Detect which cell encompasses the target text, then output its [X, Y] center coordinate. 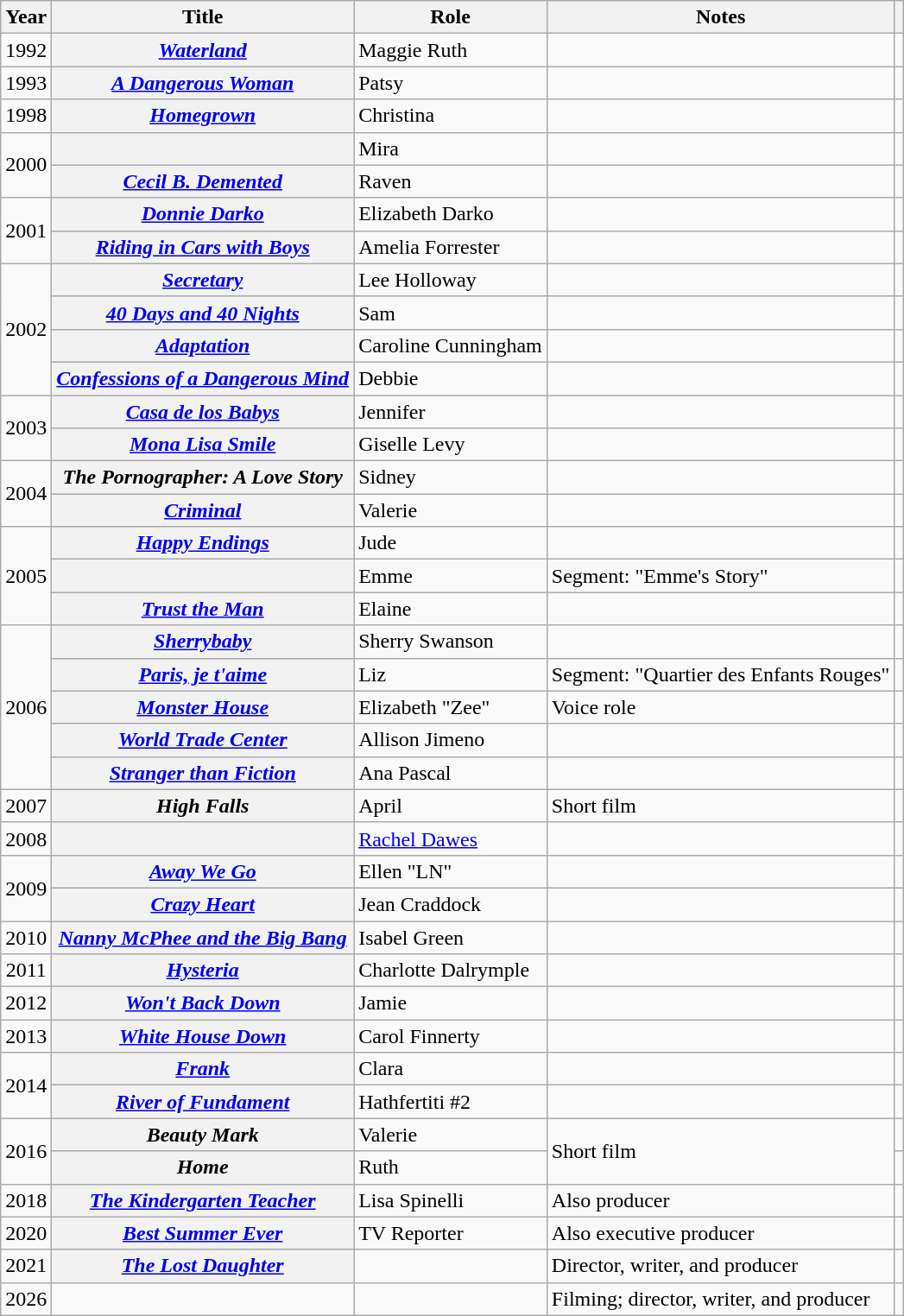
Debbie [451, 378]
Elaine [451, 609]
Elizabeth "Zee" [451, 707]
White House Down [203, 1036]
A Dangerous Woman [203, 83]
Stranger than Fiction [203, 773]
Rachel Dawes [451, 838]
2007 [26, 806]
Sherry Swanson [451, 642]
2002 [26, 329]
2011 [26, 971]
Trust the Man [203, 609]
2012 [26, 1003]
1992 [26, 50]
2001 [26, 231]
Sherrybaby [203, 642]
Waterland [203, 50]
Maggie Ruth [451, 50]
2014 [26, 1085]
Jude [451, 543]
Casa de los Babys [203, 412]
Also producer [720, 1200]
Secretary [203, 280]
Happy Endings [203, 543]
Nanny McPhee and the Big Bang [203, 937]
Crazy Heart [203, 904]
Segment: "Emme's Story" [720, 576]
Cecil B. Demented [203, 181]
The Kindergarten Teacher [203, 1200]
1998 [26, 116]
2020 [26, 1233]
Ruth [451, 1167]
Clara [451, 1069]
Christina [451, 116]
2026 [26, 1299]
Beauty Mark [203, 1135]
Segment: "Quartier des Enfants Rouges" [720, 674]
Away We Go [203, 871]
Home [203, 1167]
Elizabeth Darko [451, 214]
Voice role [720, 707]
Ana Pascal [451, 773]
Frank [203, 1069]
Ellen "LN" [451, 871]
Also executive producer [720, 1233]
Lisa Spinelli [451, 1200]
High Falls [203, 806]
2010 [26, 937]
Sidney [451, 478]
2009 [26, 888]
Raven [451, 181]
Jennifer [451, 412]
2021 [26, 1266]
Won't Back Down [203, 1003]
2013 [26, 1036]
2006 [26, 707]
2016 [26, 1151]
Year [26, 17]
Carol Finnerty [451, 1036]
The Pornographer: A Love Story [203, 478]
2008 [26, 838]
40 Days and 40 Nights [203, 313]
April [451, 806]
Director, writer, and producer [720, 1266]
Paris, je t'aime [203, 674]
Caroline Cunningham [451, 345]
Confessions of a Dangerous Mind [203, 378]
Sam [451, 313]
1993 [26, 83]
Mona Lisa Smile [203, 445]
Homegrown [203, 116]
2018 [26, 1200]
Hysteria [203, 971]
Best Summer Ever [203, 1233]
Emme [451, 576]
2004 [26, 494]
Monster House [203, 707]
Liz [451, 674]
Donnie Darko [203, 214]
Hathfertiti #2 [451, 1102]
Jamie [451, 1003]
Charlotte Dalrymple [451, 971]
Mira [451, 149]
TV Reporter [451, 1233]
2003 [26, 428]
Criminal [203, 510]
World Trade Center [203, 740]
Notes [720, 17]
Patsy [451, 83]
Role [451, 17]
Jean Craddock [451, 904]
Title [203, 17]
2000 [26, 165]
Filming; director, writer, and producer [720, 1299]
Isabel Green [451, 937]
Lee Holloway [451, 280]
Riding in Cars with Boys [203, 247]
Giselle Levy [451, 445]
2005 [26, 576]
Amelia Forrester [451, 247]
Allison Jimeno [451, 740]
Adaptation [203, 345]
River of Fundament [203, 1102]
The Lost Daughter [203, 1266]
